Provide the [X, Y] coordinate of the cell's center where the given text is located.  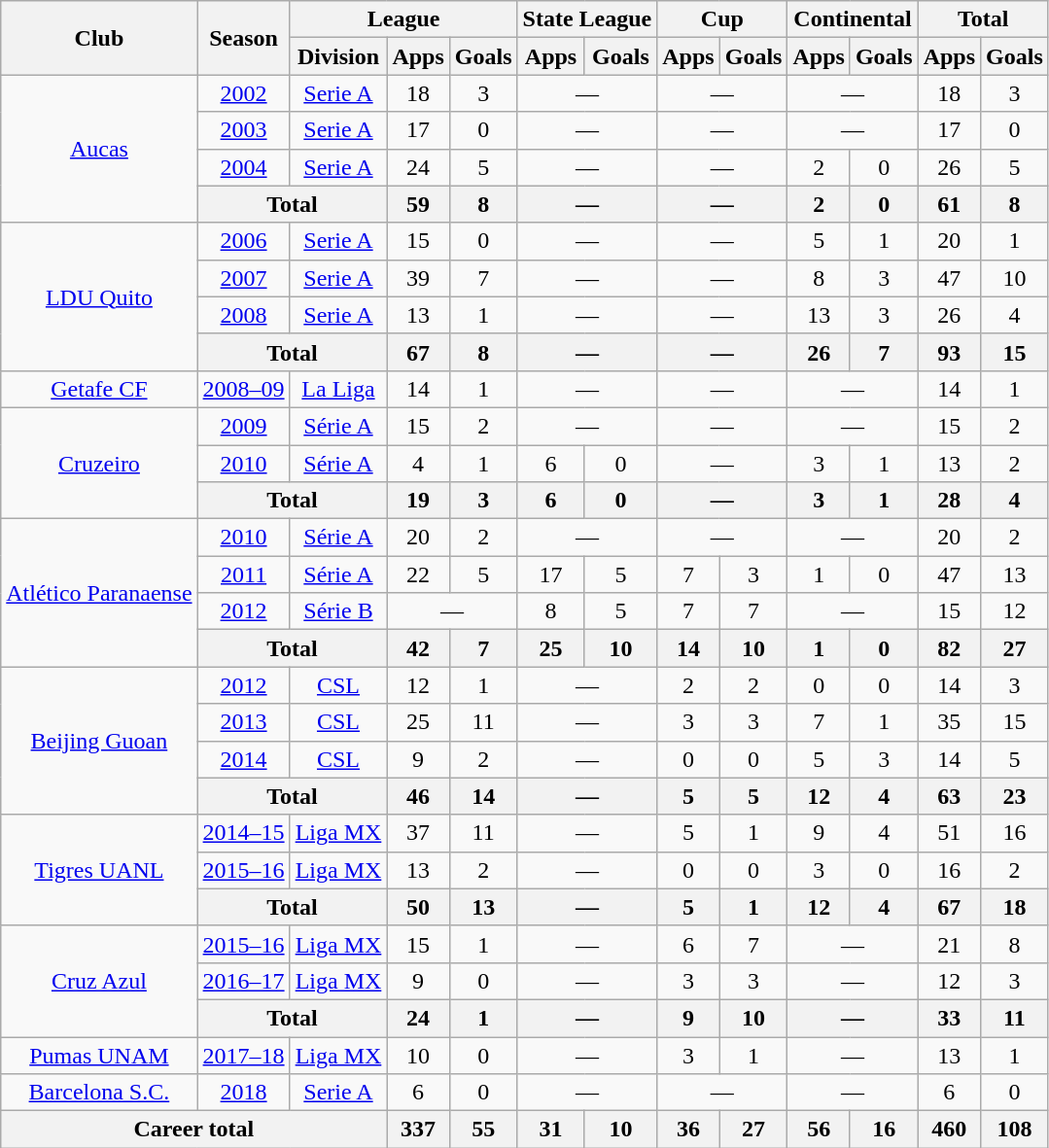
2004 [243, 167]
La Liga [338, 389]
2013 [243, 722]
42 [418, 648]
LDU Quito [99, 296]
2008–09 [243, 389]
82 [949, 648]
League [403, 19]
Atlético Paranaense [99, 593]
19 [418, 501]
28 [949, 501]
Season [243, 38]
33 [949, 1018]
Cruz Azul [99, 981]
Pumas UNAM [99, 1055]
39 [418, 278]
31 [550, 1130]
Club [99, 38]
2006 [243, 241]
2003 [243, 130]
2008 [243, 315]
2017–18 [243, 1055]
Cup [722, 19]
2014 [243, 759]
2011 [243, 574]
Aucas [99, 149]
Cruzeiro [99, 463]
46 [418, 796]
State League [587, 19]
460 [949, 1130]
Série B [338, 611]
63 [949, 796]
2009 [243, 426]
56 [819, 1130]
51 [949, 833]
61 [949, 204]
Getafe CF [99, 389]
55 [483, 1130]
37 [418, 833]
22 [418, 574]
Beijing Guoan [99, 741]
Barcelona S.C. [99, 1093]
Career total [194, 1130]
59 [418, 204]
23 [1015, 796]
Division [338, 56]
93 [949, 352]
2018 [243, 1093]
108 [1015, 1130]
21 [949, 944]
36 [688, 1130]
50 [418, 907]
35 [949, 722]
Tigres UANL [99, 870]
337 [418, 1130]
2014–15 [243, 833]
Continental [853, 19]
2007 [243, 278]
2002 [243, 93]
2016–17 [243, 981]
